Output the [x, y] coordinate of the center of the cell containing the given text.  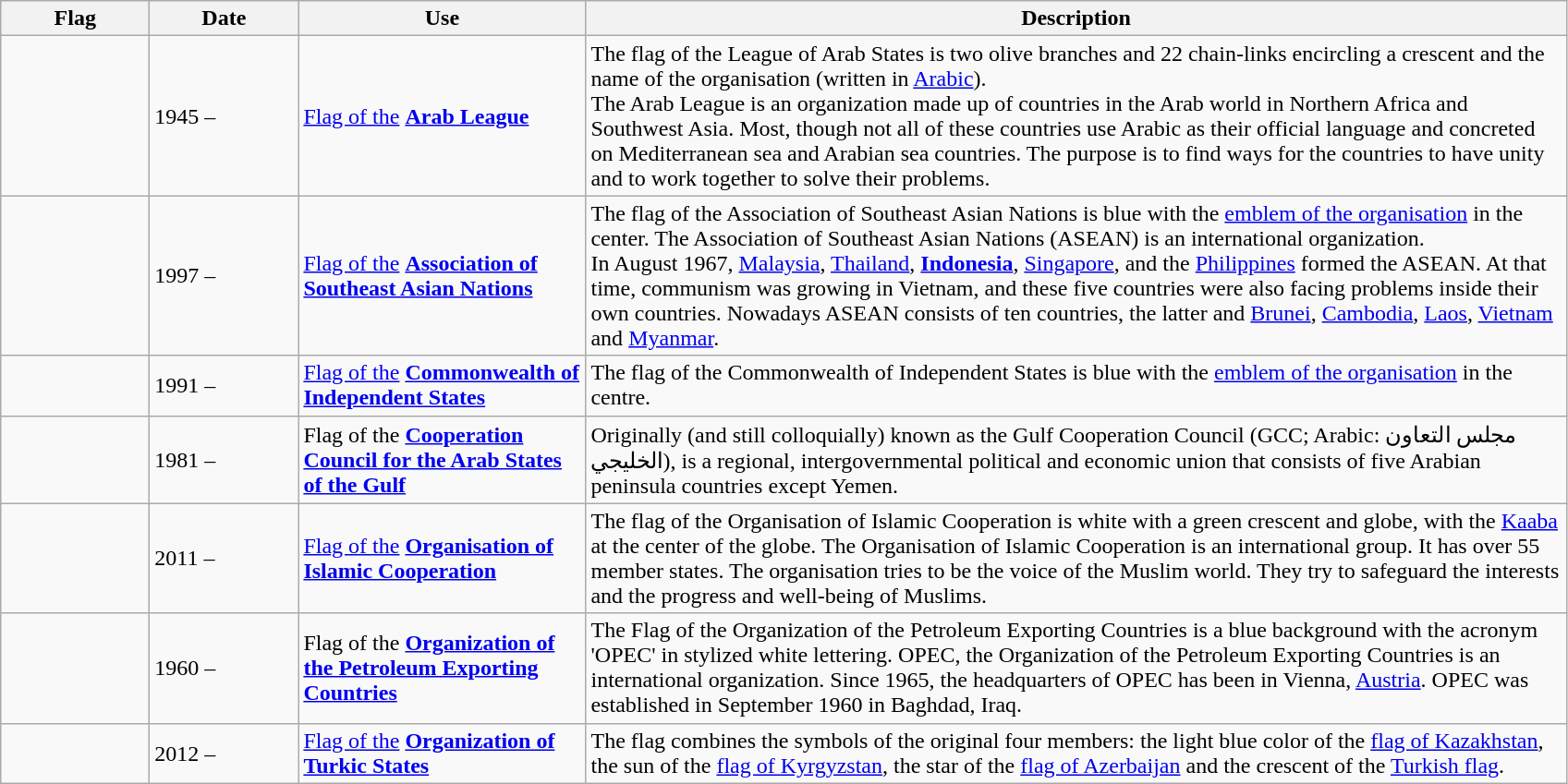
Flag of the Organization of the Petroleum Exporting Countries [442, 669]
Flag [76, 18]
2012 – [224, 754]
Flag of the Cooperation Council for the Arab States of the Gulf [442, 460]
Flag of the Organisation of Islamic Cooperation [442, 558]
1960 – [224, 669]
1981 – [224, 460]
Flag of the Organization of Turkic States [442, 754]
2011 – [224, 558]
1997 – [224, 275]
Flag of the Arab League [442, 116]
1945 – [224, 116]
Flag of the Commonwealth of Independent States [442, 386]
Flag of the Association of Southeast Asian Nations [442, 275]
Description [1076, 18]
Use [442, 18]
1991 – [224, 386]
Date [224, 18]
The flag of the Commonwealth of Independent States is blue with the emblem of the organisation in the centre. [1076, 386]
